For the text-containing cell, return its midpoint in [X, Y] coordinate format. 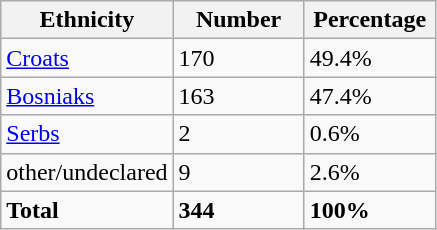
344 [238, 210]
Croats [87, 58]
Percentage [370, 20]
47.4% [370, 96]
49.4% [370, 58]
100% [370, 210]
2 [238, 134]
Number [238, 20]
Ethnicity [87, 20]
Serbs [87, 134]
163 [238, 96]
2.6% [370, 172]
other/undeclared [87, 172]
170 [238, 58]
9 [238, 172]
Bosniaks [87, 96]
0.6% [370, 134]
Total [87, 210]
